From the cell containing the given text, extract its center point as (x, y) coordinate. 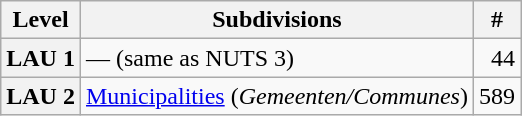
44 (496, 58)
589 (496, 96)
— (same as NUTS 3) (276, 58)
LAU 1 (41, 58)
Subdivisions (276, 20)
Municipalities (Gemeenten/Communes) (276, 96)
LAU 2 (41, 96)
Level (41, 20)
# (496, 20)
